Extract the (x, y) coordinate from the center of the cell holding the provided text.  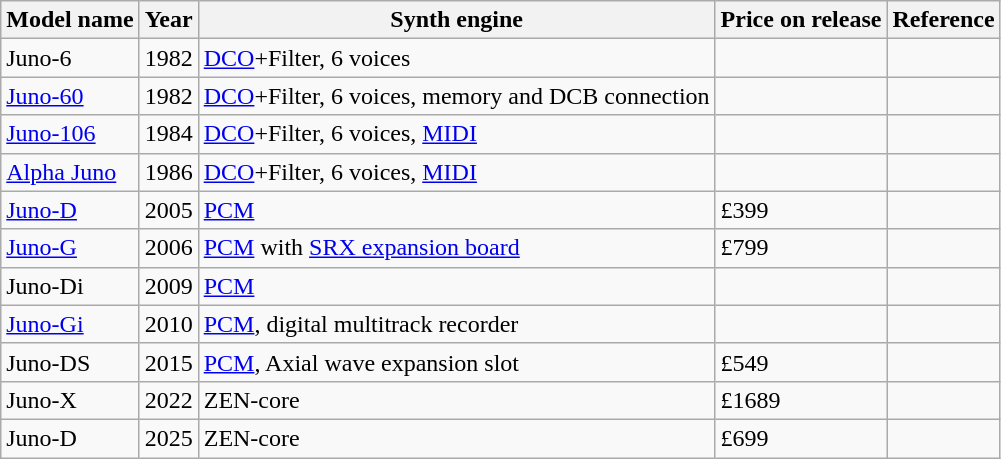
Year (168, 20)
PCM, Axial wave expansion slot (456, 362)
2010 (168, 324)
2025 (168, 438)
£1689 (801, 400)
2022 (168, 400)
Juno-60 (70, 96)
£699 (801, 438)
2015 (168, 362)
£799 (801, 248)
1986 (168, 172)
Synth engine (456, 20)
2009 (168, 286)
Juno-106 (70, 134)
Price on release (801, 20)
DCO+Filter, 6 voices, memory and DCB connection (456, 96)
1984 (168, 134)
Juno-6 (70, 58)
2005 (168, 210)
Model name (70, 20)
Alpha Juno (70, 172)
Juno-X (70, 400)
Reference (944, 20)
£549 (801, 362)
Juno-Di (70, 286)
PCM, digital multitrack recorder (456, 324)
2006 (168, 248)
Juno-G (70, 248)
£399 (801, 210)
Juno-DS (70, 362)
PCM with SRX expansion board (456, 248)
Juno-Gi (70, 324)
DCO+Filter, 6 voices (456, 58)
